Scan for the cell matching the given text and deliver its (x, y) coordinate at center. 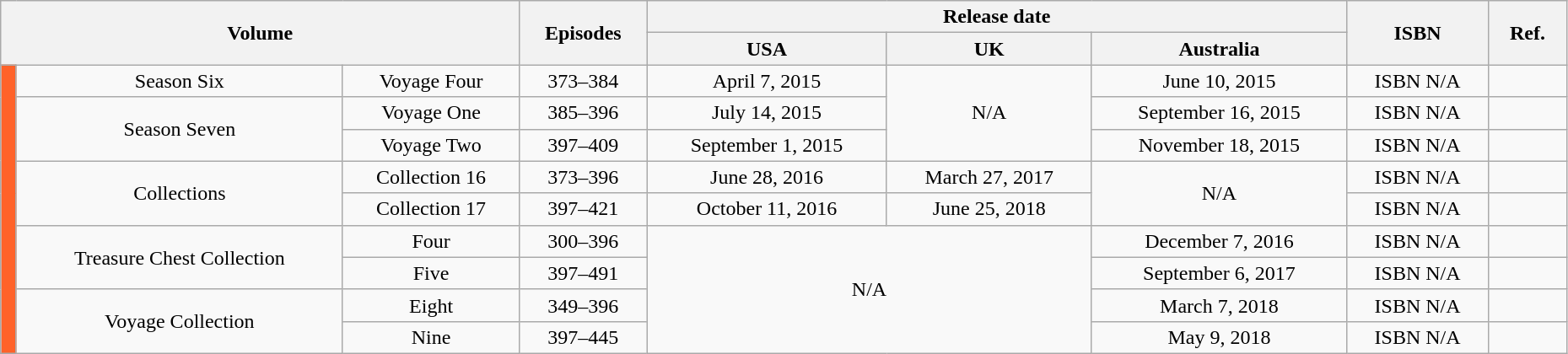
Nine (430, 337)
Collection 16 (430, 177)
397–409 (584, 145)
ISBN (1418, 33)
Ref. (1528, 33)
Volume (260, 33)
397–421 (584, 209)
November 18, 2015 (1219, 145)
March 27, 2017 (989, 177)
Voyage One (430, 113)
June 25, 2018 (989, 209)
December 7, 2016 (1219, 241)
Treasure Chest Collection (179, 257)
Season Seven (179, 129)
349–396 (584, 305)
Episodes (584, 33)
Four (430, 241)
September 16, 2015 (1219, 113)
Five (430, 273)
397–445 (584, 337)
373–396 (584, 177)
September 6, 2017 (1219, 273)
USA (768, 49)
March 7, 2018 (1219, 305)
Eight (430, 305)
May 9, 2018 (1219, 337)
Voyage Collection (179, 321)
Collections (179, 193)
April 7, 2015 (768, 81)
UK (989, 49)
Australia (1219, 49)
Release date (997, 17)
300–396 (584, 241)
397–491 (584, 273)
September 1, 2015 (768, 145)
Collection 17 (430, 209)
Voyage Four (430, 81)
373–384 (584, 81)
July 14, 2015 (768, 113)
June 10, 2015 (1219, 81)
385–396 (584, 113)
Season Six (179, 81)
October 11, 2016 (768, 209)
June 28, 2016 (768, 177)
Voyage Two (430, 145)
